Pinpoint the cell where the given text exists, returning its [x, y] midpoint coordinate. 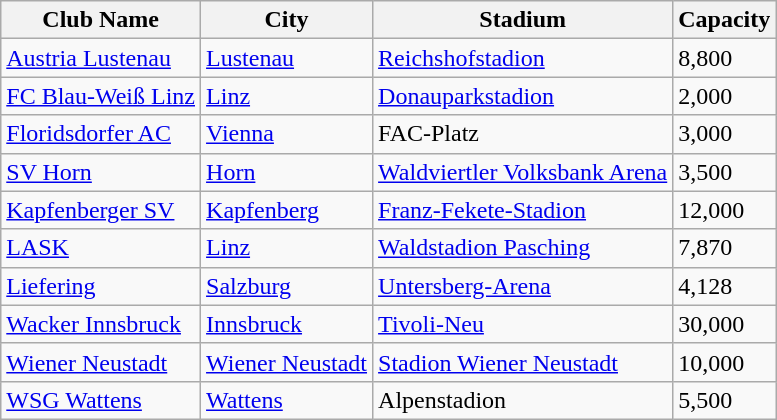
Waldstadion Pasching [523, 248]
Horn [287, 172]
30,000 [724, 324]
Kapfenberg [287, 210]
SV Horn [101, 172]
Tivoli-Neu [523, 324]
Floridsdorfer AC [101, 134]
Franz-Fekete-Stadion [523, 210]
Untersberg-Arena [523, 286]
8,800 [724, 58]
10,000 [724, 362]
5,500 [724, 400]
Lustenau [287, 58]
Alpenstadion [523, 400]
3,000 [724, 134]
Liefering [101, 286]
Innsbruck [287, 324]
FAC-Platz [523, 134]
Kapfenberger SV [101, 210]
Austria Lustenau [101, 58]
City [287, 20]
Capacity [724, 20]
Wacker Innsbruck [101, 324]
7,870 [724, 248]
Club Name [101, 20]
WSG Wattens [101, 400]
Vienna [287, 134]
FC Blau-Weiß Linz [101, 96]
2,000 [724, 96]
Reichshofstadion [523, 58]
4,128 [724, 286]
3,500 [724, 172]
Salzburg [287, 286]
Wattens [287, 400]
Waldviertler Volksbank Arena [523, 172]
Stadion Wiener Neustadt [523, 362]
12,000 [724, 210]
Stadium [523, 20]
Donauparkstadion [523, 96]
LASK [101, 248]
